Scan for the cell matching the given text and deliver its (X, Y) coordinate at center. 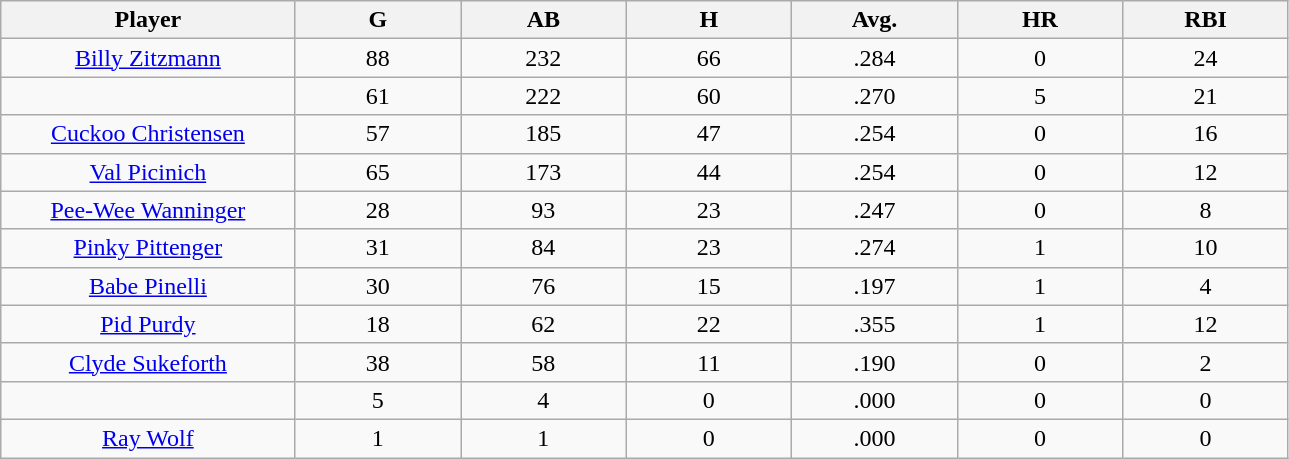
15 (709, 286)
222 (544, 96)
10 (1206, 248)
HR (1040, 20)
Val Picinich (148, 172)
93 (544, 210)
H (709, 20)
AB (544, 20)
Ray Wolf (148, 438)
11 (709, 362)
84 (544, 248)
Cuckoo Christensen (148, 134)
47 (709, 134)
16 (1206, 134)
76 (544, 286)
88 (378, 58)
Billy Zitzmann (148, 58)
.197 (875, 286)
60 (709, 96)
44 (709, 172)
.284 (875, 58)
22 (709, 324)
8 (1206, 210)
38 (378, 362)
Avg. (875, 20)
31 (378, 248)
66 (709, 58)
Player (148, 20)
62 (544, 324)
Babe Pinelli (148, 286)
2 (1206, 362)
30 (378, 286)
.355 (875, 324)
28 (378, 210)
58 (544, 362)
61 (378, 96)
.270 (875, 96)
Pinky Pittenger (148, 248)
232 (544, 58)
.247 (875, 210)
173 (544, 172)
24 (1206, 58)
.274 (875, 248)
Clyde Sukeforth (148, 362)
65 (378, 172)
21 (1206, 96)
185 (544, 134)
18 (378, 324)
RBI (1206, 20)
57 (378, 134)
Pee-Wee Wanninger (148, 210)
G (378, 20)
Pid Purdy (148, 324)
.190 (875, 362)
